Pinpoint the cell where the given text exists, returning its (x, y) midpoint coordinate. 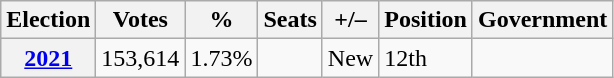
Election (48, 20)
Votes (140, 20)
New (350, 58)
12th (426, 58)
153,614 (140, 58)
Position (426, 20)
Seats (290, 20)
+/– (350, 20)
2021 (48, 58)
% (222, 20)
Government (542, 20)
1.73% (222, 58)
